Provide the (x, y) coordinate of the cell's center where the given text is located.  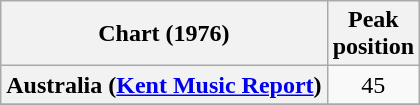
Peakposition (373, 34)
45 (373, 85)
Chart (1976) (164, 34)
Australia (Kent Music Report) (164, 85)
